Detect which cell encompasses the target text, then output its [X, Y] center coordinate. 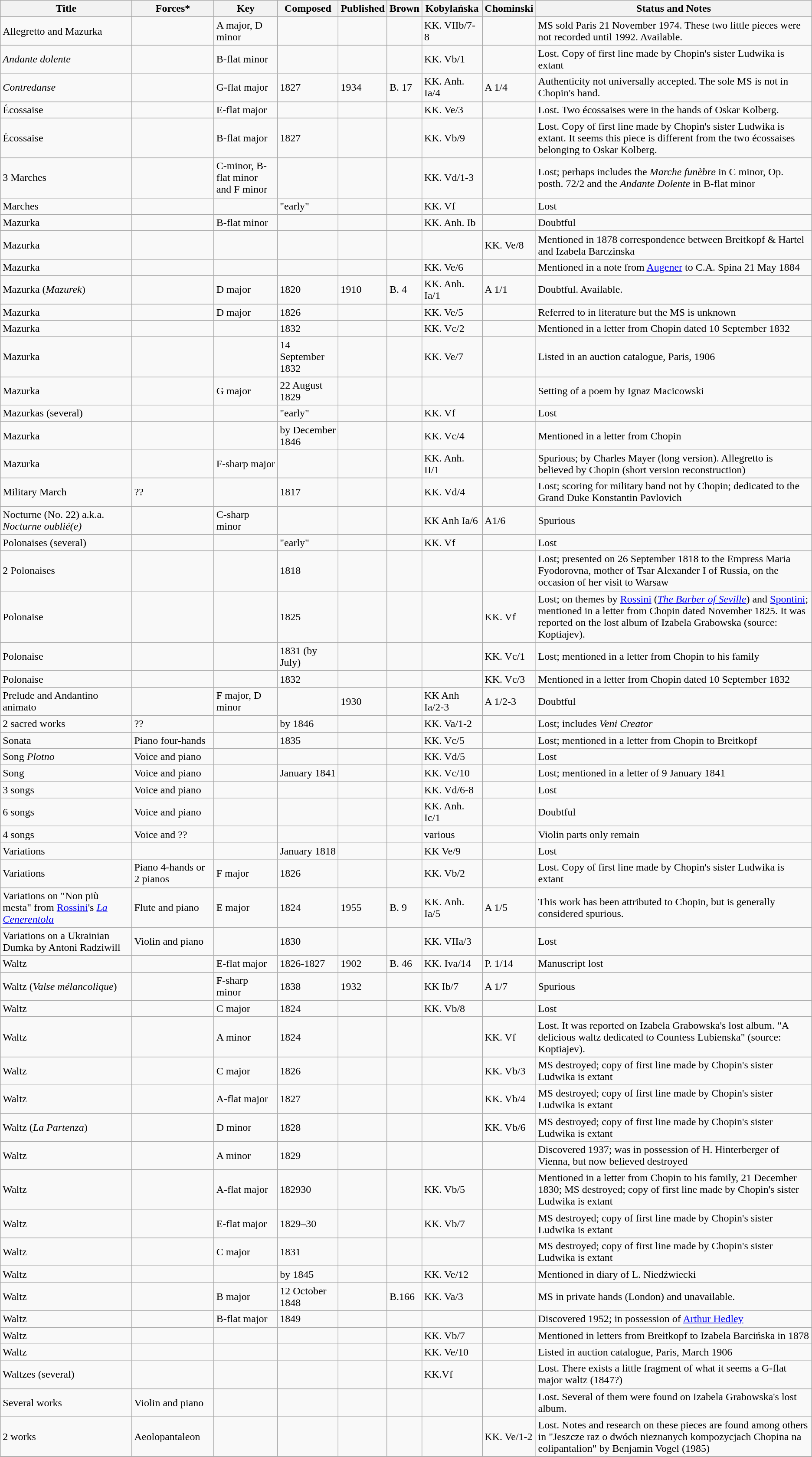
Nocturne (No. 22) a.k.a. Nocturne oublié(e) [66, 521]
Title [66, 9]
Referred to in literature but the MS is unknown [674, 312]
3 songs [66, 790]
Violin parts only remain [674, 835]
Lost. Several of them were found on Izabela Grabowska's lost album. [674, 1403]
A 1/4 [509, 88]
A 1/2-3 [509, 701]
2 Polonaises [66, 571]
B.166 [404, 1297]
Lost. It was reported on Izabela Grabowska's lost album. "A delicious waltz dedicated to Countess Lubienska" (source: Koptiajev). [674, 1037]
A1/6 [509, 521]
This work has been attributed to Chopin, but is generally considered spurious. [674, 907]
MS sold Paris 21 November 1974. These two little pieces were not recorded until 1992. Available. [674, 31]
Listed in an auction catalogue, Paris, 1906 [674, 357]
KK. Ve/3 [452, 110]
A major, D minor [246, 31]
Marches [66, 206]
1818 [308, 571]
KK. Ve/1-2 [509, 1437]
Discovered 1952; in possession of Arthur Hedley [674, 1319]
KK. Iva/14 [452, 964]
14 September 1832 [308, 357]
1930 [363, 701]
Authenticity not universally accepted. The sole MS is not in Chopin's hand. [674, 88]
1932 [363, 986]
G major [246, 391]
Flute and piano [173, 907]
1826-1827 [308, 964]
Lost; mentioned in a letter from Chopin to his family [674, 657]
Lost; mentioned in a letter from Chopin to Breitkopf [674, 740]
KK. Anh. II/1 [452, 464]
Key [246, 9]
KK. Anh. Ia/4 [452, 88]
Military March [66, 492]
KK. Vb/4 [509, 1099]
various [452, 835]
Doubtful. Available. [674, 290]
January 1818 [308, 851]
KK. Ve/7 [452, 357]
KK. Vb/2 [452, 874]
Andante dolente [66, 59]
Waltz (Valse mélancolique) [66, 986]
G-flat major [246, 88]
6 songs [66, 812]
by December 1846 [308, 435]
Manuscript lost [674, 964]
KK. Vb/1 [452, 59]
Contredanse [66, 88]
Spurious; by Charles Mayer (long version). Allegretto is believed by Chopin (short version reconstruction) [674, 464]
KK. Anh. Ia/5 [452, 907]
Published [363, 9]
Sonata [66, 740]
1829 [308, 1156]
Lost. Two écossaises were in the hands of Oskar Kolberg. [674, 110]
Mentioned in a note from Augener to C.A. Spina 21 May 1884 [674, 267]
KK. Ve/6 [452, 267]
Mazurkas (several) [66, 413]
KK Ib/7 [452, 986]
KK. Ve/8 [509, 245]
KK Ve/9 [452, 851]
KK. Vc/3 [509, 679]
MS in private hands (London) and unavailable. [674, 1297]
3 Marches [66, 178]
Lost; includes Veni Creator [674, 724]
B. 46 [404, 964]
1955 [363, 907]
A 1/7 [509, 986]
Composed [308, 9]
Several works [66, 1403]
KK. Vb/6 [509, 1127]
1934 [363, 88]
P. 1/14 [509, 964]
Variations on "Non più mesta" from Rossini's La Cenerentola [66, 907]
F-sharp minor [246, 986]
Chominski [509, 9]
C-sharp minor [246, 521]
KK. Va/3 [452, 1297]
B major [246, 1297]
Aeolopantaleon [173, 1437]
Mentioned in diary of L. Niedźwiecki [674, 1274]
KK. VIIa/3 [452, 941]
Lost; mentioned in a letter of 9 January 1841 [674, 773]
D minor [246, 1127]
KK Anh Ia/6 [452, 521]
Piano 4-hands or 2 pianos [173, 874]
KK. Anh. Ic/1 [452, 812]
B. 4 [404, 290]
January 1841 [308, 773]
KK. Vd/6-8 [452, 790]
1838 [308, 986]
KK. Ve/10 [452, 1352]
KK Anh Ia/2-3 [452, 701]
KK. VIIb/7-8 [452, 31]
KK. Vc/2 [452, 329]
1831 [308, 1252]
182930 [308, 1190]
Setting of a poem by Ignaz Macicowski [674, 391]
1831 (by July) [308, 657]
1849 [308, 1319]
Lost; scoring for military band not by Chopin; dedicated to the Grand Duke Konstantin Pavlovich [674, 492]
KK. Vb/3 [509, 1071]
KK. Vb/5 [452, 1190]
Allegretto and Mazurka [66, 31]
KK. Va/1-2 [452, 724]
A 1/1 [509, 290]
Mentioned in 1878 correspondence between Breitkopf & Hartel and Izabela Barczinska [674, 245]
KK.Vf [452, 1374]
KK. Ve/12 [452, 1274]
F-sharp major [246, 464]
F major, D minor [246, 701]
E major [246, 907]
Variations on a Ukrainian Dumka by Antoni Radziwill [66, 941]
1902 [363, 964]
1910 [363, 290]
F major [246, 874]
KK. Vd/5 [452, 757]
1825 [308, 617]
Song Plotno [66, 757]
4 songs [66, 835]
B. 9 [404, 907]
Piano four-hands [173, 740]
Song [66, 773]
KK. Ve/5 [452, 312]
1829–30 [308, 1224]
C-minor, B-flat minor and F minor [246, 178]
Lost; perhaps includes the Marche funèbre in C minor, Op. posth. 72/2 and the Andante Dolente in B-flat minor [674, 178]
KK. Vc/1 [509, 657]
Waltz (La Partenza) [66, 1127]
Mentioned in a letter from Chopin [674, 435]
KK. Anh. Ia/1 [452, 290]
by 1845 [308, 1274]
12 October 1848 [308, 1297]
Lost. There exists a little fragment of what it seems a G-flat major waltz (1847?) [674, 1374]
Prelude and Andantino animato [66, 701]
1830 [308, 941]
Listed in auction catalogue, Paris, March 1906 [674, 1352]
Lost; presented on 26 September 1818 to the Empress Maria Fyodorovna, mother of Tsar Alexander I of Russia, on the occasion of her visit to Warsaw [674, 571]
A 1/5 [509, 907]
KK. Vd/1-3 [452, 178]
Status and Notes [674, 9]
Discovered 1937; was in possession of H. Hinterberger of Vienna, but now believed destroyed [674, 1156]
Mentioned in a letter from Chopin to his family, 21 December 1830; MS destroyed; copy of first line made by Chopin's sister Ludwika is extant [674, 1190]
1820 [308, 290]
KK. Vc/5 [452, 740]
Polonaises (several) [66, 543]
Forces* [173, 9]
KK. Vd/4 [452, 492]
22 August 1829 [308, 391]
Brown [404, 9]
Voice and ?? [173, 835]
1835 [308, 740]
B. 17 [404, 88]
1828 [308, 1127]
KK. Vb/9 [452, 138]
2 works [66, 1437]
by 1846 [308, 724]
KK. Vb/8 [452, 1008]
Waltzes (several) [66, 1374]
KK. Vc/4 [452, 435]
2 sacred works [66, 724]
Mentioned in letters from Breitkopf to Izabela Barcińska in 1878 [674, 1336]
KK. Vc/10 [452, 773]
Mazurka (Mazurek) [66, 290]
1817 [308, 492]
KK. Anh. Ib [452, 223]
Kobylańska [452, 9]
